Detect which cell encompasses the target text, then output its [x, y] center coordinate. 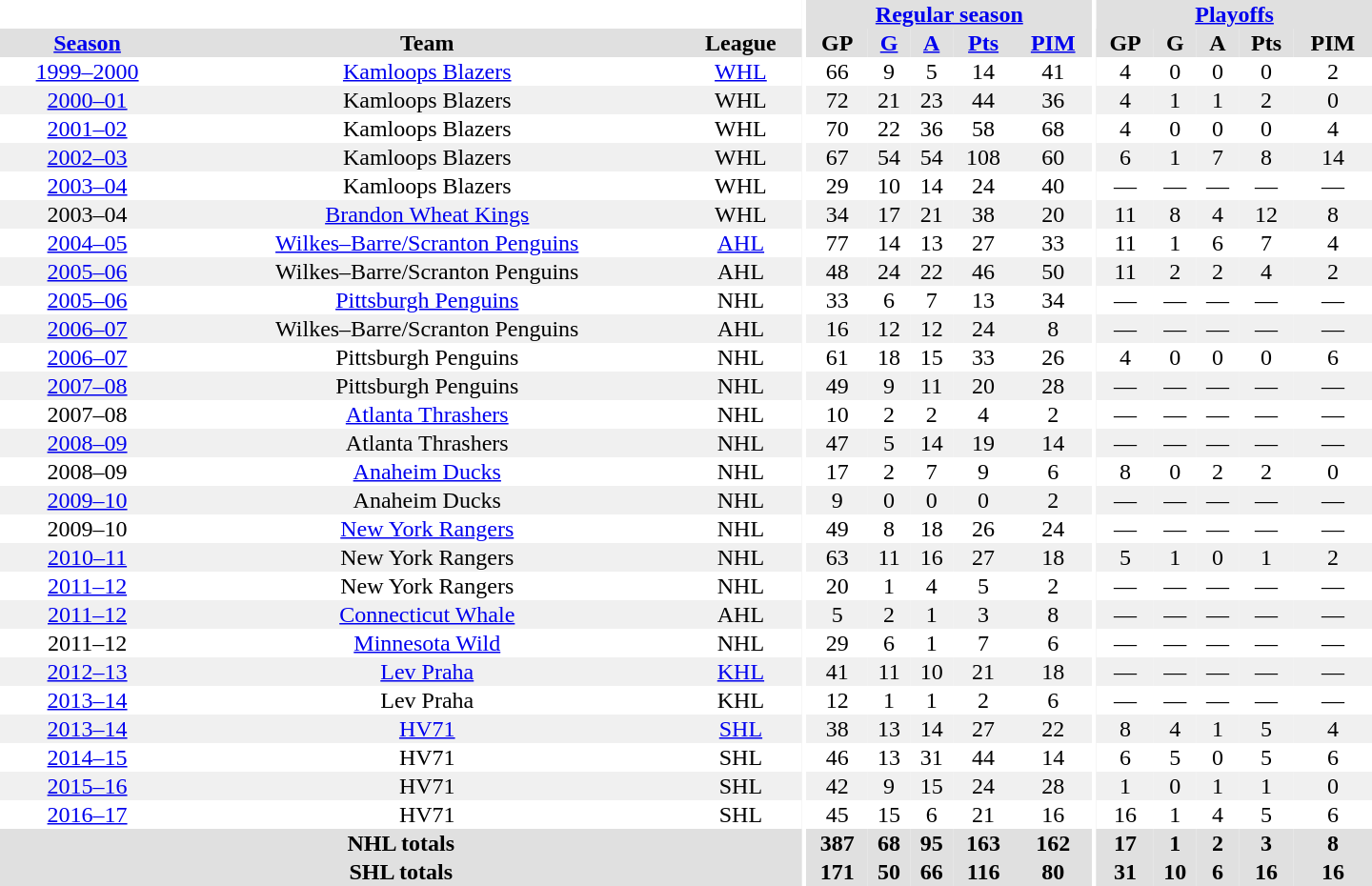
2010–11 [88, 557]
2015–16 [88, 786]
108 [983, 157]
2002–03 [88, 157]
70 [837, 129]
95 [932, 843]
1999–2000 [88, 71]
45 [837, 815]
League [740, 43]
Minnesota Wild [427, 643]
67 [837, 157]
19 [983, 443]
NHL totals [401, 843]
162 [1053, 843]
23 [932, 100]
48 [837, 272]
Brandon Wheat Kings [427, 214]
80 [1053, 872]
Regular season [949, 14]
Connecticut Whale [427, 614]
Playoffs [1235, 14]
SHL totals [401, 872]
Season [88, 43]
47 [837, 443]
72 [837, 100]
77 [837, 243]
61 [837, 357]
58 [983, 129]
2012–13 [88, 672]
116 [983, 872]
42 [837, 786]
2000–01 [88, 100]
163 [983, 843]
171 [837, 872]
Team [427, 43]
2014–15 [88, 757]
40 [1053, 186]
2001–02 [88, 129]
2004–05 [88, 243]
2016–17 [88, 815]
387 [837, 843]
63 [837, 557]
60 [1053, 157]
